Locate the cell with the specified text and output its (x, y) center coordinate. 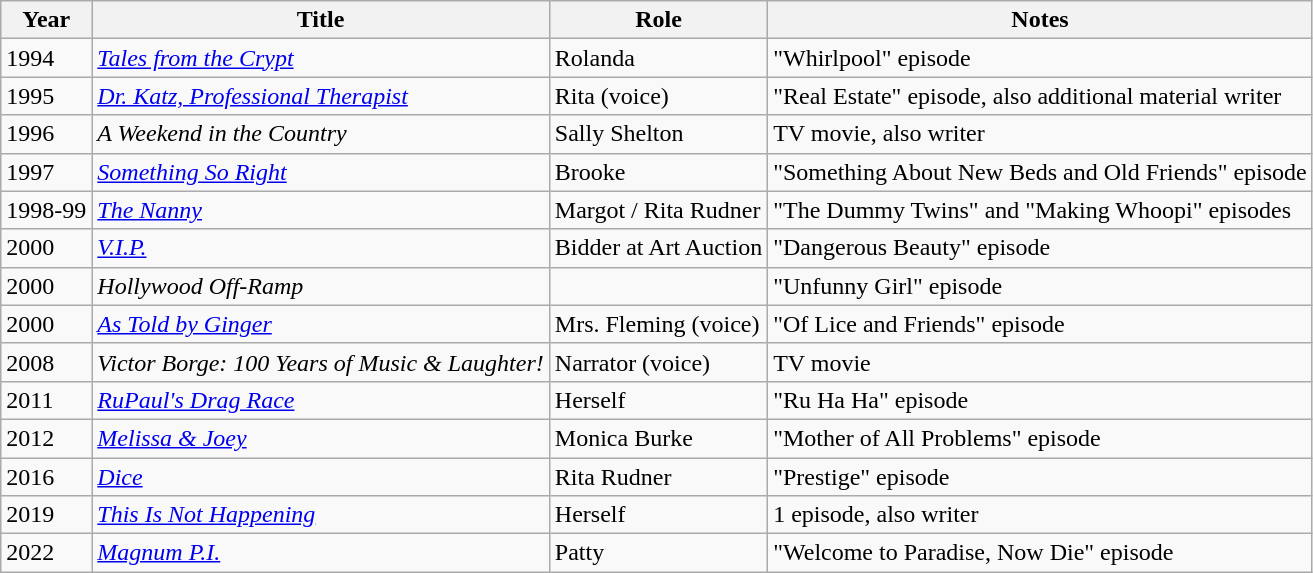
Role (658, 20)
Tales from the Crypt (321, 58)
"Ru Ha Ha" episode (1040, 400)
A Weekend in the Country (321, 134)
Notes (1040, 20)
RuPaul's Drag Race (321, 400)
"The Dummy Twins" and "Making Whoopi" episodes (1040, 210)
2008 (46, 362)
"Prestige" episode (1040, 477)
"Welcome to Paradise, Now Die" episode (1040, 553)
"Whirlpool" episode (1040, 58)
2022 (46, 553)
Melissa & Joey (321, 438)
This Is Not Happening (321, 515)
V.I.P. (321, 248)
TV movie, also writer (1040, 134)
Dice (321, 477)
"Unfunny Girl" episode (1040, 286)
Rita (voice) (658, 96)
Narrator (voice) (658, 362)
"Of Lice and Friends" episode (1040, 324)
TV movie (1040, 362)
2016 (46, 477)
As Told by Ginger (321, 324)
"Real Estate" episode, also additional material writer (1040, 96)
Victor Borge: 100 Years of Music & Laughter! (321, 362)
Patty (658, 553)
Rolanda (658, 58)
1995 (46, 96)
"Mother of All Problems" episode (1040, 438)
2019 (46, 515)
"Dangerous Beauty" episode (1040, 248)
Mrs. Fleming (voice) (658, 324)
Dr. Katz, Professional Therapist (321, 96)
Title (321, 20)
Rita Rudner (658, 477)
1 episode, also writer (1040, 515)
Sally Shelton (658, 134)
"Something About New Beds and Old Friends" episode (1040, 172)
1997 (46, 172)
Bidder at Art Auction (658, 248)
Brooke (658, 172)
2011 (46, 400)
1994 (46, 58)
Year (46, 20)
Monica Burke (658, 438)
2012 (46, 438)
1996 (46, 134)
The Nanny (321, 210)
Magnum P.I. (321, 553)
Margot / Rita Rudner (658, 210)
Something So Right (321, 172)
Hollywood Off-Ramp (321, 286)
1998-99 (46, 210)
